Find where the given text appears and provide that cell's center as [x, y] coordinate. 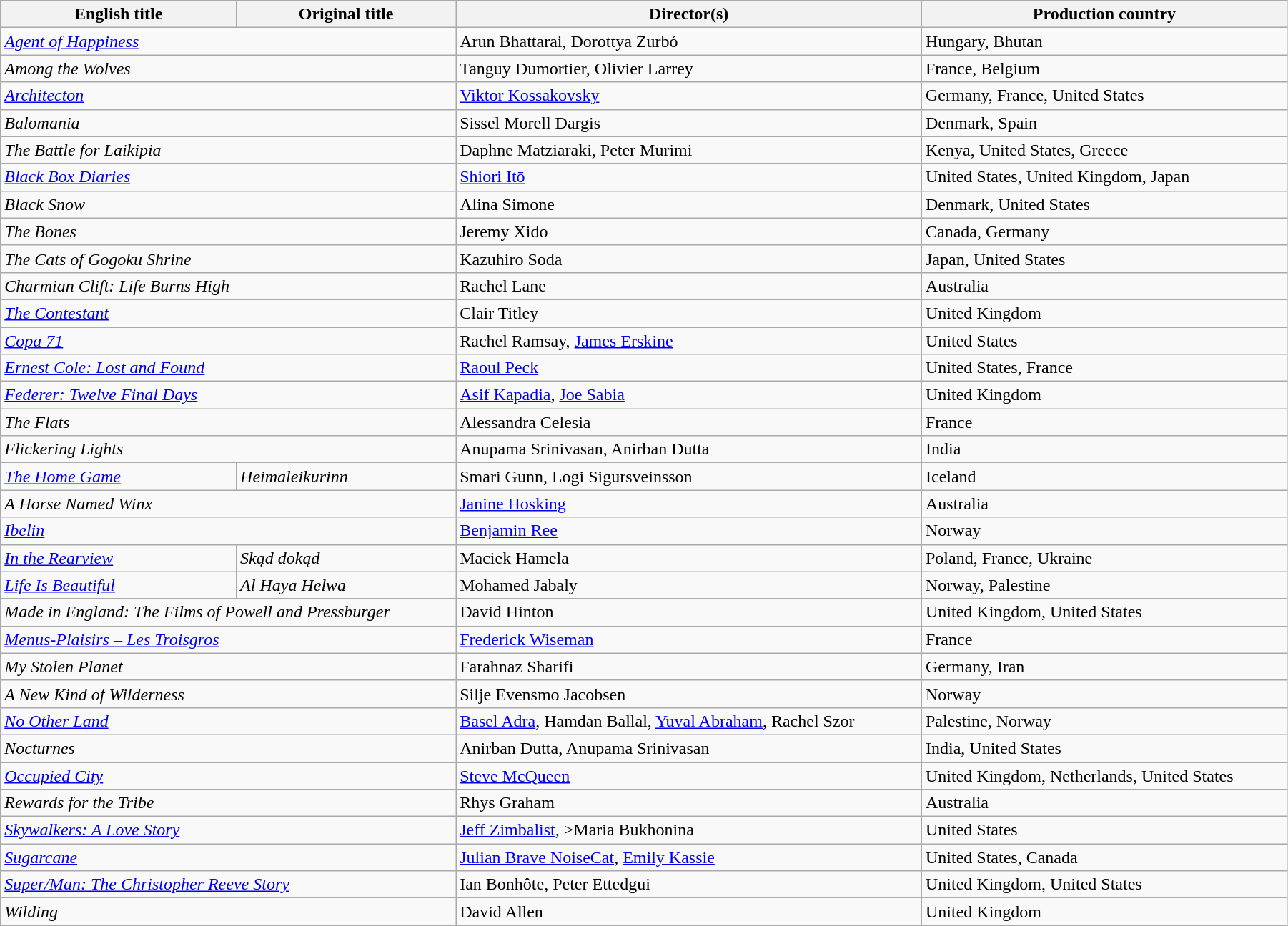
Maciek Hamela [689, 558]
The Cats of Gogoku Shrine [229, 259]
Al Haya Helwa [346, 585]
Agent of Happiness [229, 41]
Jeremy Xido [689, 231]
Iceland [1104, 477]
The Flats [229, 422]
Wilding [229, 912]
Life Is Beautiful [119, 585]
Mohamed Jabaly [689, 585]
Raoul Peck [689, 368]
Jeff Zimbalist, >Maria Bukhonina [689, 830]
Original title [346, 14]
Denmark, Spain [1104, 123]
Production country [1104, 14]
Germany, France, United States [1104, 96]
United States, France [1104, 368]
In the Rearview [119, 558]
India, United States [1104, 748]
No Other Land [229, 721]
My Stolen Planet [229, 667]
Smari Gunn, Logi Sigursveinsson [689, 477]
Heimaleikurinn [346, 477]
Sissel Morell Dargis [689, 123]
A New Kind of Wilderness [229, 694]
Japan, United States [1104, 259]
Nocturnes [229, 748]
Ibelin [229, 531]
Tanguy Dumortier, Olivier Larrey [689, 69]
Asif Kapadia, Joe Sabia [689, 395]
Director(s) [689, 14]
Shiori Itō [689, 177]
Rachel Lane [689, 286]
France, Belgium [1104, 69]
Rhys Graham [689, 803]
The Contestant [229, 313]
Skywalkers: A Love Story [229, 830]
Anupama Srinivasan, Anirban Dutta [689, 449]
A Horse Named Winx [229, 504]
Occupied City [229, 775]
Benjamin Ree [689, 531]
David Allen [689, 912]
Steve McQueen [689, 775]
Silje Evensmo Jacobsen [689, 694]
Copa 71 [229, 341]
Architecton [229, 96]
Kazuhiro Soda [689, 259]
Made in England: The Films of Powell and Pressburger [229, 612]
Among the Wolves [229, 69]
Balomania [229, 123]
Sugarcane [229, 857]
Viktor Kossakovsky [689, 96]
Norway, Palestine [1104, 585]
United Kingdom, Netherlands, United States [1104, 775]
Black Snow [229, 204]
David Hinton [689, 612]
Black Box Diaries [229, 177]
Menus-Plaisirs – Les Troisgros [229, 639]
Daphne Matziaraki, Peter Murimi [689, 150]
The Home Game [119, 477]
Hungary, Bhutan [1104, 41]
Basel Adra, Hamdan Ballal, Yuval Abraham, Rachel Szor [689, 721]
India [1104, 449]
Germany, Iran [1104, 667]
Flickering Lights [229, 449]
The Bones [229, 231]
Julian Brave NoiseCat, Emily Kassie [689, 857]
Rachel Ramsay, James Erskine [689, 341]
Anirban Dutta, Anupama Srinivasan [689, 748]
Super/Man: The Christopher Reeve Story [229, 885]
United States, United Kingdom, Japan [1104, 177]
Canada, Germany [1104, 231]
Janine Hosking [689, 504]
Federer: Twelve Final Days [229, 395]
Frederick Wiseman [689, 639]
Alina Simone [689, 204]
Denmark, United States [1104, 204]
Farahnaz Sharifi [689, 667]
English title [119, 14]
Clair Titley [689, 313]
The Battle for Laikipia [229, 150]
Skąd dokąd [346, 558]
Ernest Cole: Lost and Found [229, 368]
Charmian Clift: Life Burns High [229, 286]
Poland, France, Ukraine [1104, 558]
Arun Bhattarai, Dorottya Zurbó [689, 41]
Ian Bonhôte, Peter Ettedgui [689, 885]
United States, Canada [1104, 857]
Kenya, United States, Greece [1104, 150]
Rewards for the Tribe [229, 803]
Alessandra Celesia [689, 422]
Palestine, Norway [1104, 721]
